Find where the given text appears and provide that cell's center as [x, y] coordinate. 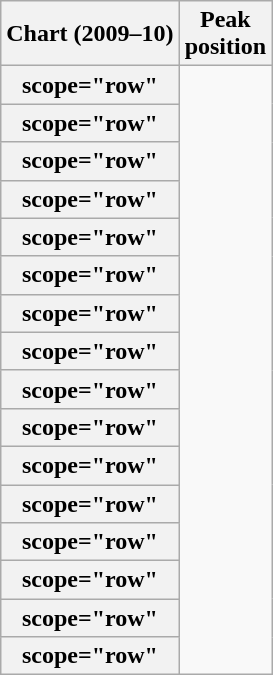
Chart (2009–10) [90, 34]
Peakposition [225, 34]
